Pinpoint the cell where the given text exists, returning its (x, y) midpoint coordinate. 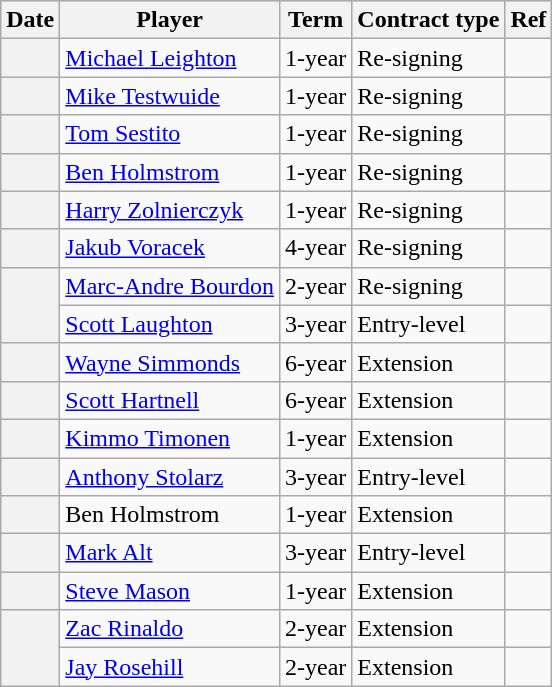
Jakub Voracek (170, 248)
Ref (528, 20)
Mike Testwuide (170, 96)
Harry Zolnierczyk (170, 210)
Player (170, 20)
Tom Sestito (170, 134)
Scott Hartnell (170, 400)
Anthony Stolarz (170, 477)
Scott Laughton (170, 324)
Jay Rosehill (170, 667)
Term (315, 20)
Date (30, 20)
Zac Rinaldo (170, 629)
Michael Leighton (170, 58)
Mark Alt (170, 553)
Contract type (428, 20)
Kimmo Timonen (170, 438)
4-year (315, 248)
Wayne Simmonds (170, 362)
Marc-Andre Bourdon (170, 286)
Steve Mason (170, 591)
